Find where the given text appears and provide that cell's center as [x, y] coordinate. 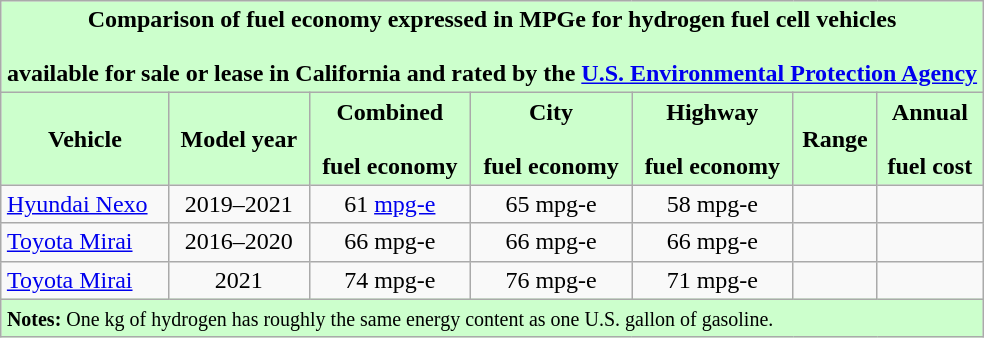
71 mpg-e [712, 280]
Hyundai Nexo [84, 204]
Highwayfuel economy [712, 139]
74 mpg-e [390, 280]
65 mpg-e [550, 204]
2021 [238, 280]
Range [835, 139]
Vehicle [84, 139]
2016–2020 [238, 242]
Annualfuel cost [930, 139]
Notes: One kg of hydrogen has roughly the same energy content as one U.S. gallon of gasoline. [492, 318]
61 mpg-e [390, 204]
58 mpg-e [712, 204]
76 mpg-e [550, 280]
2019–2021 [238, 204]
Model year [238, 139]
City fuel economy [550, 139]
Combined fuel economy [390, 139]
